Find where the given text appears and provide that cell's center as [X, Y] coordinate. 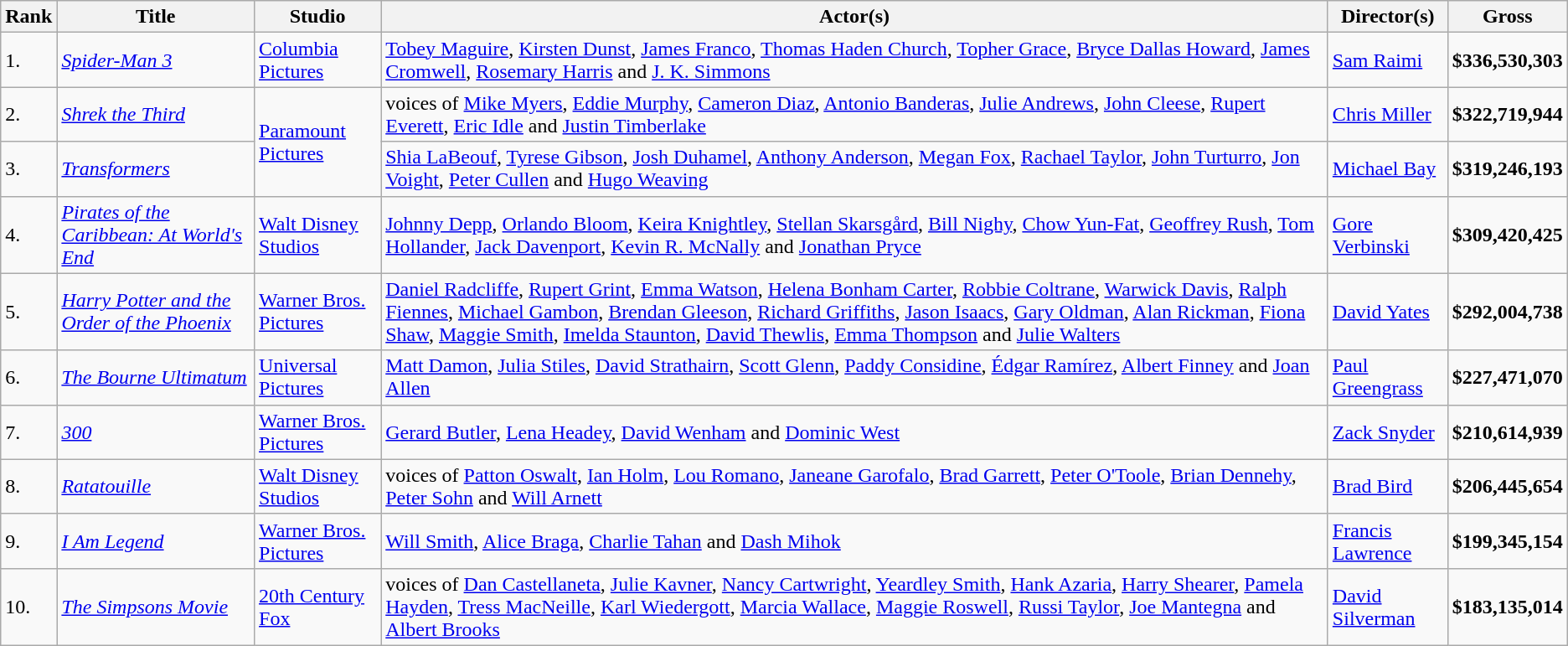
Zack Snyder [1387, 432]
Universal Pictures [318, 377]
Pirates of the Caribbean: At World's End [156, 235]
Transformers [156, 169]
Paul Greengrass [1387, 377]
3. [28, 169]
The Bourne Ultimatum [156, 377]
Michael Bay [1387, 169]
6. [28, 377]
The Simpsons Movie [156, 607]
$206,445,654 [1508, 486]
20th Century Fox [318, 607]
voices of Mike Myers, Eddie Murphy, Cameron Diaz, Antonio Banderas, Julie Andrews, John Cleese, Rupert Everett, Eric Idle and Justin Timberlake [854, 114]
Paramount Pictures [318, 142]
Gross [1508, 17]
10. [28, 607]
$322,719,944 [1508, 114]
5. [28, 312]
David Yates [1387, 312]
Columbia Pictures [318, 60]
Gore Verbinski [1387, 235]
7. [28, 432]
Will Smith, Alice Braga, Charlie Tahan and Dash Mihok [854, 541]
Tobey Maguire, Kirsten Dunst, James Franco, Thomas Haden Church, Topher Grace, Bryce Dallas Howard, James Cromwell, Rosemary Harris and J. K. Simmons [854, 60]
Brad Bird [1387, 486]
300 [156, 432]
$336,530,303 [1508, 60]
Harry Potter and the Order of the Phoenix [156, 312]
2. [28, 114]
Gerard Butler, Lena Headey, David Wenham and Dominic West [854, 432]
4. [28, 235]
Sam Raimi [1387, 60]
Rank [28, 17]
Shrek the Third [156, 114]
Studio [318, 17]
$309,420,425 [1508, 235]
Ratatouille [156, 486]
I Am Legend [156, 541]
Chris Miller [1387, 114]
Matt Damon, Julia Stiles, David Strathairn, Scott Glenn, Paddy Considine, Édgar Ramírez, Albert Finney and Joan Allen [854, 377]
Spider-Man 3 [156, 60]
Title [156, 17]
Director(s) [1387, 17]
$292,004,738 [1508, 312]
9. [28, 541]
voices of Patton Oswalt, Ian Holm, Lou Romano, Janeane Garofalo, Brad Garrett, Peter O'Toole, Brian Dennehy, Peter Sohn and Will Arnett [854, 486]
8. [28, 486]
1. [28, 60]
$210,614,939 [1508, 432]
$319,246,193 [1508, 169]
David Silverman [1387, 607]
Actor(s) [854, 17]
$227,471,070 [1508, 377]
$183,135,014 [1508, 607]
Francis Lawrence [1387, 541]
$199,345,154 [1508, 541]
Shia LaBeouf, Tyrese Gibson, Josh Duhamel, Anthony Anderson, Megan Fox, Rachael Taylor, John Turturro, Jon Voight, Peter Cullen and Hugo Weaving [854, 169]
